Pinpoint the cell where the given text exists, returning its (X, Y) midpoint coordinate. 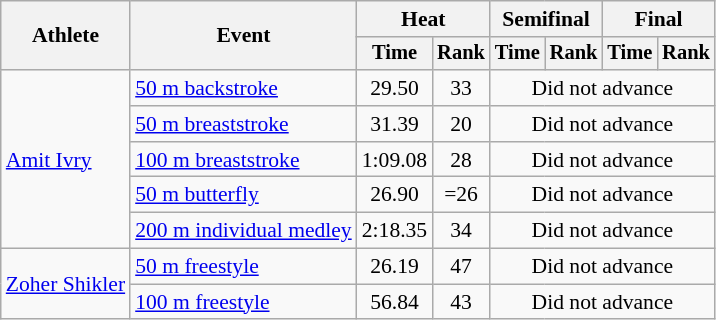
29.50 (394, 88)
31.39 (394, 124)
Athlete (66, 36)
33 (461, 88)
43 (461, 302)
Event (244, 36)
2:18.35 (394, 231)
50 m freestyle (244, 267)
1:09.08 (394, 160)
50 m breaststroke (244, 124)
100 m breaststroke (244, 160)
28 (461, 160)
50 m backstroke (244, 88)
=26 (461, 195)
Heat (424, 19)
50 m butterfly (244, 195)
100 m freestyle (244, 302)
26.19 (394, 267)
34 (461, 231)
26.90 (394, 195)
20 (461, 124)
Final (658, 19)
Semifinal (546, 19)
47 (461, 267)
Zoher Shikler (66, 284)
Amit Ivry (66, 159)
200 m individual medley (244, 231)
56.84 (394, 302)
